Capture the cell that displays the provided text and extract its [X, Y] central coordinate. 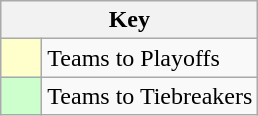
Teams to Playoffs [150, 58]
Teams to Tiebreakers [150, 96]
Key [130, 20]
